Search for the cell housing the specified text and yield its (x, y) center coordinate. 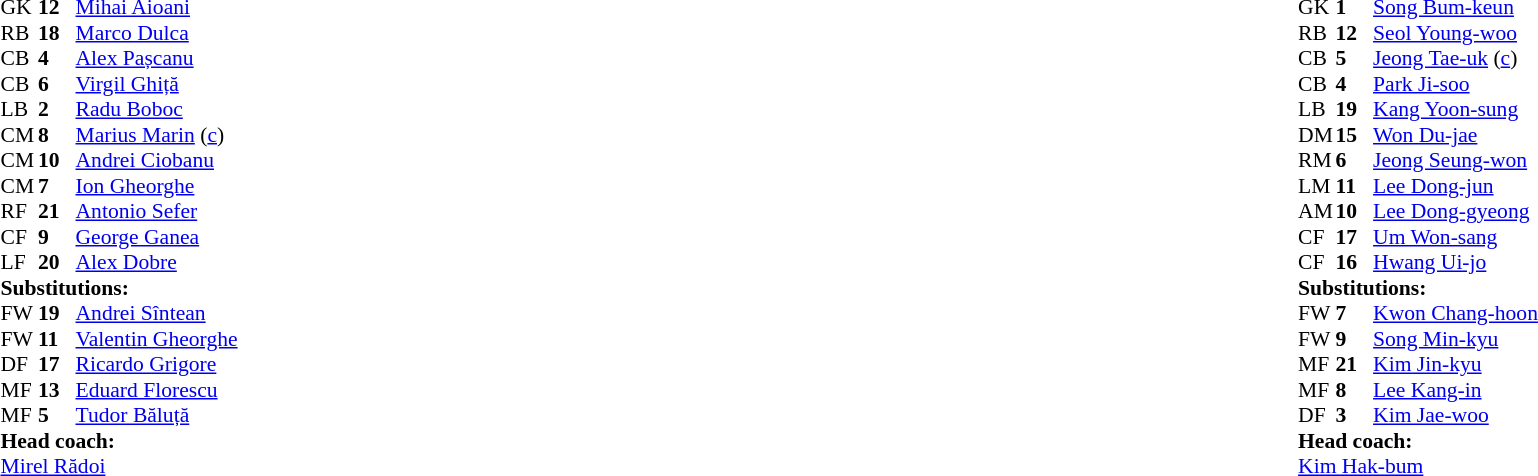
15 (1355, 135)
2 (57, 109)
Ricardo Grigore (157, 365)
Andrei Sîntean (157, 313)
Kang Yoon-sung (1456, 109)
Jeong Tae-uk (c) (1456, 59)
Kim Jae-woo (1456, 415)
Lee Kang-in (1456, 390)
LM (1317, 186)
Um Won-sang (1456, 237)
Andrei Ciobanu (157, 161)
16 (1355, 263)
13 (57, 390)
Eduard Florescu (157, 390)
Kim Jin-kyu (1456, 365)
RM (1317, 161)
Alex Dobre (157, 263)
Lee Dong-jun (1456, 186)
Seol Young-woo (1456, 33)
Radu Boboc (157, 109)
Kwon Chang-hoon (1456, 313)
Hwang Ui-jo (1456, 263)
RF (19, 211)
Ion Gheorghe (157, 186)
Alex Pașcanu (157, 59)
Antonio Sefer (157, 211)
12 (1355, 33)
LF (19, 263)
George Ganea (157, 237)
3 (1355, 415)
Song Min-kyu (1456, 339)
Tudor Băluță (157, 415)
Jeong Seung-won (1456, 161)
AM (1317, 211)
Park Ji-soo (1456, 84)
DM (1317, 135)
Lee Dong-gyeong (1456, 211)
18 (57, 33)
Valentin Gheorghe (157, 339)
20 (57, 263)
Marius Marin (c) (157, 135)
Marco Dulca (157, 33)
Won Du-jae (1456, 135)
Virgil Ghiță (157, 84)
